Search for the cell housing the specified text and yield its (X, Y) center coordinate. 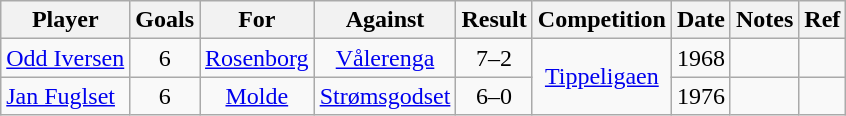
Odd Iversen (66, 58)
Strømsgodset (385, 96)
Rosenborg (258, 58)
Date (700, 20)
Molde (258, 96)
Against (385, 20)
For (258, 20)
Competition (602, 20)
6–0 (494, 96)
Player (66, 20)
Vålerenga (385, 58)
Jan Fuglset (66, 96)
1968 (700, 58)
Notes (764, 20)
Goals (165, 20)
Result (494, 20)
7–2 (494, 58)
Tippeligaen (602, 77)
Ref (822, 20)
1976 (700, 96)
